Return (X, Y) of the center of cell containing provided text 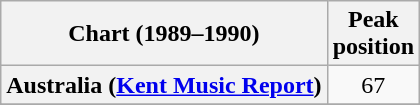
Peakposition (373, 34)
Australia (Kent Music Report) (164, 85)
Chart (1989–1990) (164, 34)
67 (373, 85)
